Detect which cell encompasses the target text, then output its [X, Y] center coordinate. 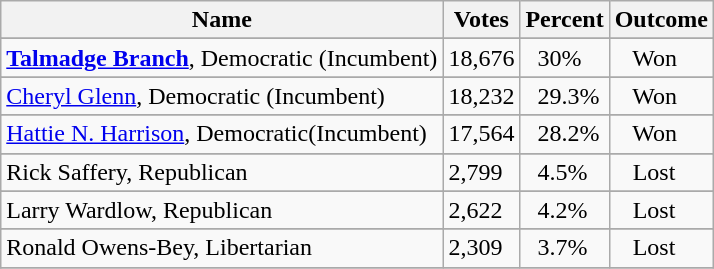
Outcome [661, 20]
Talmadge Branch, Democratic (Incumbent) [222, 58]
Rick Saffery, Republican [222, 172]
Cheryl Glenn, Democratic (Incumbent) [222, 96]
30% [564, 58]
Percent [564, 20]
17,564 [482, 134]
Name [222, 20]
Ronald Owens-Bey, Libertarian [222, 248]
28.2% [564, 134]
2,309 [482, 248]
2,799 [482, 172]
29.3% [564, 96]
18,232 [482, 96]
Hattie N. Harrison, Democratic(Incumbent) [222, 134]
3.7% [564, 248]
Votes [482, 20]
4.2% [564, 210]
Larry Wardlow, Republican [222, 210]
4.5% [564, 172]
2,622 [482, 210]
18,676 [482, 58]
